Scan for the cell matching the given text and deliver its (x, y) coordinate at center. 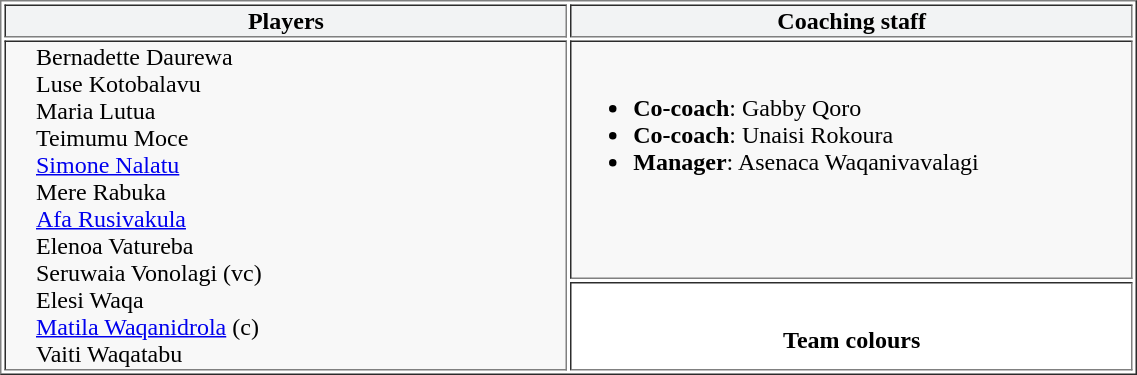
Coaching staff (852, 20)
Co-coach: Gabby QoroCo-coach: Unaisi RokouraManager: Asenaca Waqanivavalagi (852, 160)
Players (286, 20)
